Capture the cell that displays the provided text and extract its (X, Y) central coordinate. 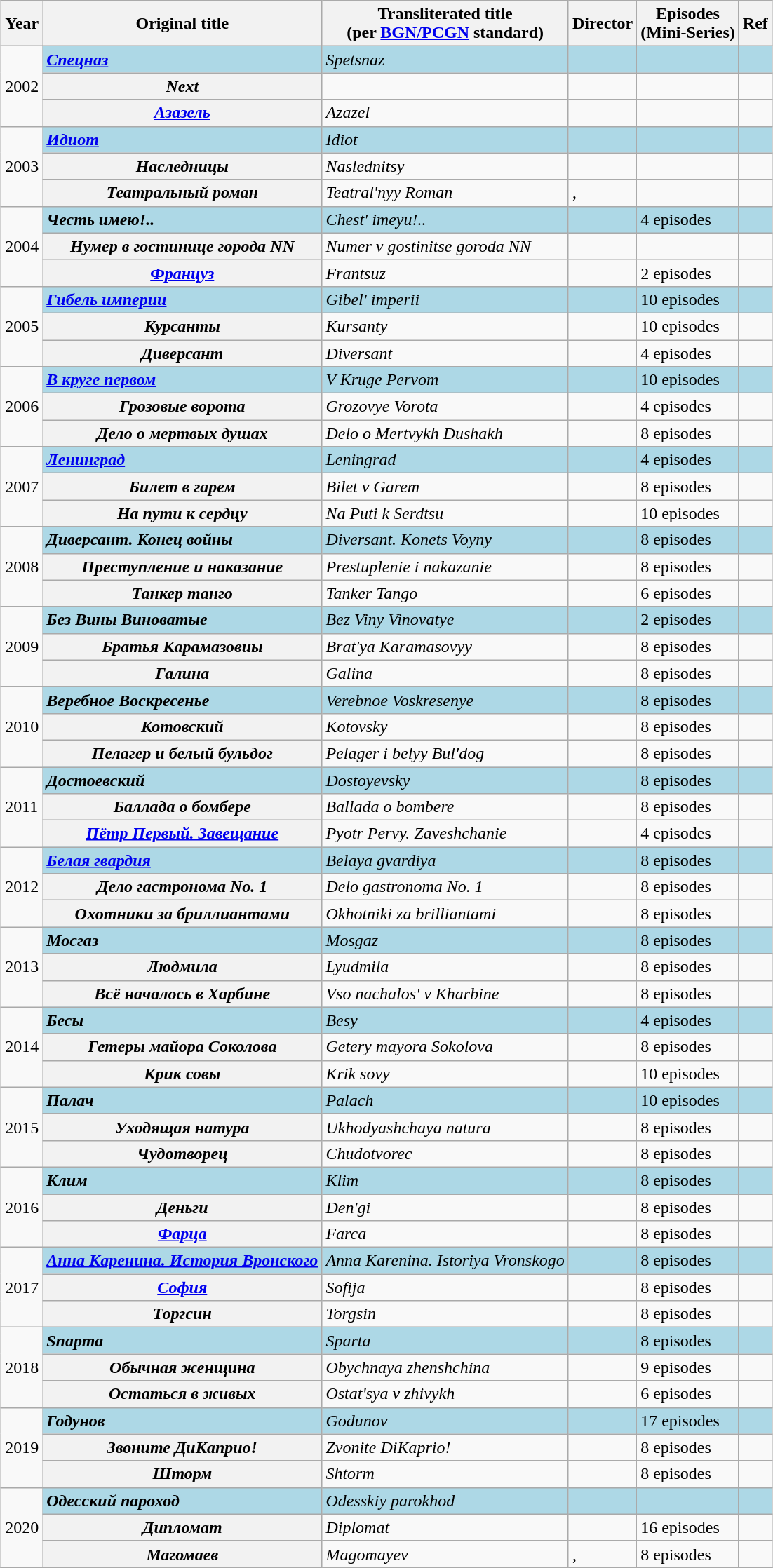
Den'gi (445, 1207)
9 episodes (688, 1367)
Без Вины Виноватые (182, 620)
Француз (182, 273)
Diversant (445, 353)
Mosgaz (445, 940)
Чудотворец (182, 1154)
2013 (22, 967)
Azazel (445, 113)
Торгсин (182, 1314)
Пелагер и белый бульдог (182, 753)
V Kruge Pervom (445, 380)
Verebnoe Voskresenye (445, 700)
Delo gastronoma No. 1 (445, 887)
Бесы (182, 1020)
Chudotvorec (445, 1154)
Year (22, 24)
Palach (445, 1100)
Магомаев (182, 1554)
2009 (22, 647)
Людмила (182, 967)
Курсанты (182, 326)
Getery mayora Sokolova (445, 1047)
Достоевский (182, 780)
Director (602, 24)
Годунов (182, 1421)
Галина (182, 673)
Ленинград (182, 460)
Vso nachalos' v Kharbine (445, 994)
Дипломат (182, 1527)
2016 (22, 1207)
Na Puti k Serdtsu (445, 513)
Frantsuz (445, 273)
Клим (182, 1180)
2003 (22, 166)
Next (182, 86)
Баллада о бомбере (182, 807)
Преступление и наказание (182, 567)
Пётр Первый. Завещание (182, 834)
Ref (755, 24)
Torgsin (445, 1314)
Обычная женщина (182, 1367)
Диверсант (182, 353)
2006 (22, 407)
Obychnaya zhenshchina (445, 1367)
Farca (445, 1234)
2007 (22, 487)
Ukhodyashchaya natura (445, 1127)
2005 (22, 326)
16 episodes (688, 1527)
Kotovsky (445, 726)
София (182, 1287)
Brat'ya Karamasovyy (445, 647)
Палач (182, 1100)
Prestuplenie i nakazanie (445, 567)
2014 (22, 1047)
Krik sovy (445, 1074)
На пути к сердцу (182, 513)
Lyudmila (445, 967)
Galina (445, 673)
Delo o Mertvykh Dushakh (445, 433)
Спецназ (182, 60)
Анна Каренина. История Вронского (182, 1261)
Naslednitsy (445, 166)
Веребное Воскресенье (182, 700)
Sпарта (182, 1341)
Грозовые ворота (182, 407)
17 episodes (688, 1421)
Belaya gvardiya (445, 860)
Звоните ДиКаприо! (182, 1447)
Гетеры майора Соколова (182, 1047)
Котовский (182, 726)
2020 (22, 1527)
2004 (22, 246)
2017 (22, 1287)
Godunov (445, 1421)
В круге первом (182, 380)
Ostat'sya v zhivykh (445, 1394)
Нумер в гостинице города NN (182, 246)
Всё началось в Харбине (182, 994)
Наследницы (182, 166)
Театральный роман (182, 193)
Diplomat (445, 1527)
Идиот (182, 140)
Episodes(Mini-Series) (688, 24)
2010 (22, 726)
Фарца (182, 1234)
Odesskiy parokhod (445, 1501)
Tanker Tango (445, 593)
Деньги (182, 1207)
Leningrad (445, 460)
Dostoyevsky (445, 780)
Sparta (445, 1341)
Shtorm (445, 1474)
Sofija (445, 1287)
Крик совы (182, 1074)
Дело о мертвых душах (182, 433)
Мосгаз (182, 940)
Охотники за бриллиантами (182, 914)
Уходящая натура (182, 1127)
2002 (22, 86)
2019 (22, 1447)
Одесский пароход (182, 1501)
Pelager i belyy Bul'dog (445, 753)
2012 (22, 887)
Transliterated title(per BGN/PCGN standard) (445, 24)
Zvonite DiKaprio! (445, 1447)
Гибель империи (182, 299)
Magomayev (445, 1554)
Честь имею!.. (182, 219)
Teatral'nyy Roman (445, 193)
Idiot (445, 140)
Братья Карамазовиы (182, 647)
Besy (445, 1020)
Азазель (182, 113)
Ballada o bombere (445, 807)
Диверсант. Конец войны (182, 540)
Diversant. Konets Voyny (445, 540)
Остаться в живых (182, 1394)
Билет в гарем (182, 487)
Spetsnaz (445, 60)
Anna Karenina. Istoriya Vronskogo (445, 1261)
Kursanty (445, 326)
Дело гастронома No. 1 (182, 887)
Okhotniki za brilliantami (445, 914)
2008 (22, 567)
2018 (22, 1367)
Bilet v Garem (445, 487)
Klim (445, 1180)
Numer v gostinitse goroda NN (445, 246)
Bez Viny Vinovatye (445, 620)
2011 (22, 807)
Танкер танго (182, 593)
2015 (22, 1127)
Шторм (182, 1474)
Gibel' imperii (445, 299)
Белая гвардия (182, 860)
Chest' imeyu!.. (445, 219)
Original title (182, 24)
Grozovye Vorota (445, 407)
Pyotr Pervy. Zaveshchanie (445, 834)
